Locate the cell with the specified text and output its (X, Y) center coordinate. 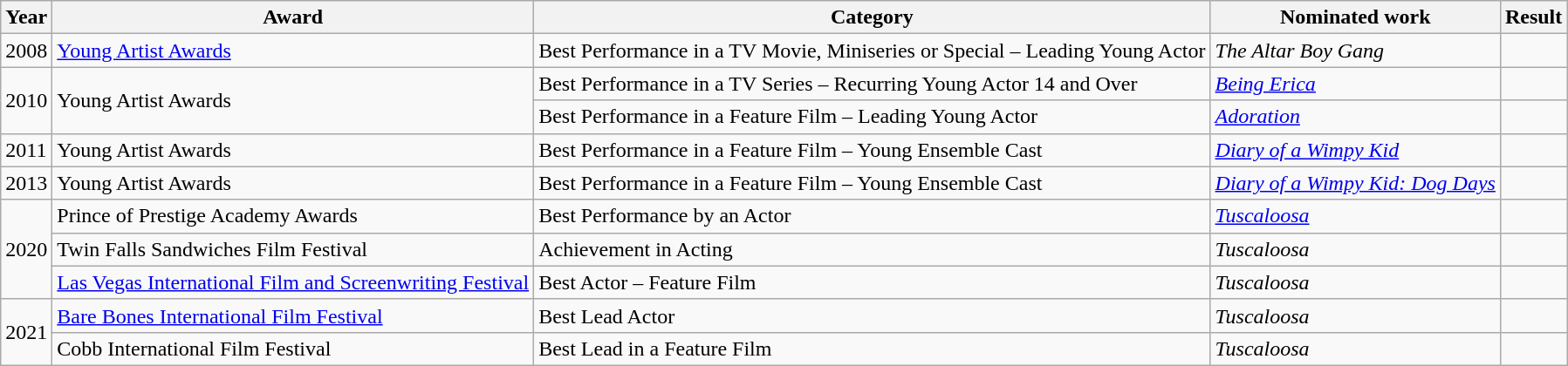
Result (1533, 17)
The Altar Boy Gang (1355, 51)
Award (293, 17)
2010 (26, 100)
Nominated work (1355, 17)
Bare Bones International Film Festival (293, 315)
2011 (26, 150)
Best Actor – Feature Film (873, 282)
Best Performance in a TV Series – Recurring Young Actor 14 and Over (873, 84)
2013 (26, 183)
Cobb International Film Festival (293, 349)
Best Performance in a Feature Film – Leading Young Actor (873, 117)
Prince of Prestige Academy Awards (293, 216)
Achievement in Acting (873, 249)
Being Erica (1355, 84)
Year (26, 17)
Best Lead Actor (873, 315)
Twin Falls Sandwiches Film Festival (293, 249)
Best Performance by an Actor (873, 216)
Adoration (1355, 117)
2008 (26, 51)
Best Performance in a TV Movie, Miniseries or Special – Leading Young Actor (873, 51)
Diary of a Wimpy Kid: Dog Days (1355, 183)
Best Lead in a Feature Film (873, 349)
Diary of a Wimpy Kid (1355, 150)
Las Vegas International Film and Screenwriting Festival (293, 282)
Category (873, 17)
2021 (26, 332)
2020 (26, 249)
